Search for the cell housing the specified text and yield its (x, y) center coordinate. 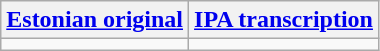
IPA transcription (284, 20)
Estonian original (95, 20)
